From the cell containing the given text, extract its center point as (X, Y) coordinate. 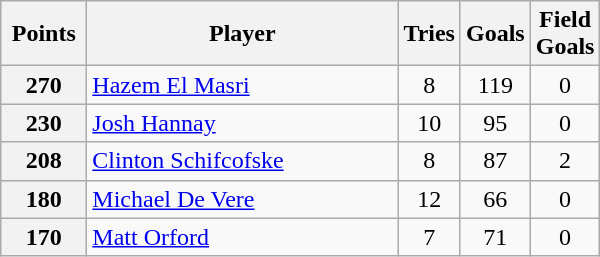
10 (430, 123)
Points (44, 34)
71 (495, 237)
2 (565, 161)
Tries (430, 34)
Josh Hannay (242, 123)
12 (430, 199)
87 (495, 161)
Matt Orford (242, 237)
270 (44, 85)
Field Goals (565, 34)
95 (495, 123)
Clinton Schifcofske (242, 161)
66 (495, 199)
170 (44, 237)
Player (242, 34)
208 (44, 161)
119 (495, 85)
Michael De Vere (242, 199)
7 (430, 237)
180 (44, 199)
Goals (495, 34)
230 (44, 123)
Hazem El Masri (242, 85)
